Pinpoint the cell where the given text exists, returning its (x, y) midpoint coordinate. 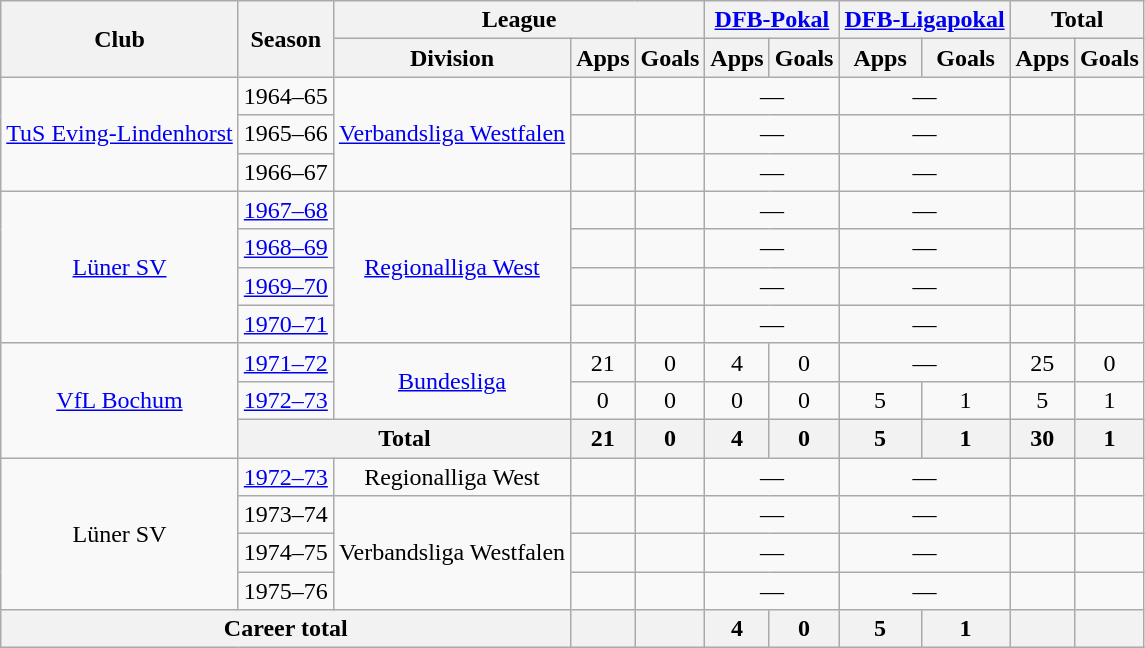
DFB-Ligapokal (924, 20)
1968–69 (286, 248)
Division (452, 58)
Career total (286, 629)
30 (1042, 438)
TuS Eving-Lindenhorst (120, 134)
DFB-Pokal (772, 20)
25 (1042, 362)
1965–66 (286, 134)
VfL Bochum (120, 400)
Bundesliga (452, 381)
1966–67 (286, 172)
1973–74 (286, 515)
League (518, 20)
1967–68 (286, 210)
1971–72 (286, 362)
1970–71 (286, 324)
Season (286, 39)
1974–75 (286, 553)
1969–70 (286, 286)
1975–76 (286, 591)
1964–65 (286, 96)
Club (120, 39)
